For the text-containing cell, return its midpoint in [X, Y] coordinate format. 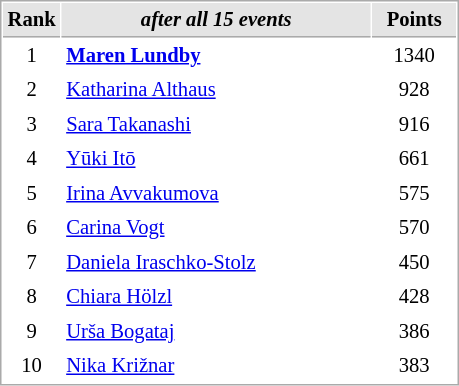
9 [32, 332]
7 [32, 262]
661 [414, 158]
5 [32, 194]
428 [414, 296]
386 [414, 332]
6 [32, 228]
916 [414, 124]
after all 15 events [216, 20]
1340 [414, 56]
4 [32, 158]
10 [32, 366]
450 [414, 262]
575 [414, 194]
8 [32, 296]
Maren Lundby [216, 56]
2 [32, 90]
Rank [32, 20]
1 [32, 56]
Points [414, 20]
Yūki Itō [216, 158]
Sara Takanashi [216, 124]
928 [414, 90]
Daniela Iraschko-Stolz [216, 262]
Urša Bogataj [216, 332]
Nika Križnar [216, 366]
383 [414, 366]
3 [32, 124]
570 [414, 228]
Chiara Hölzl [216, 296]
Carina Vogt [216, 228]
Irina Avvakumova [216, 194]
Katharina Althaus [216, 90]
